Identify which cell holds the provided text, then report its [x, y] central coordinate. 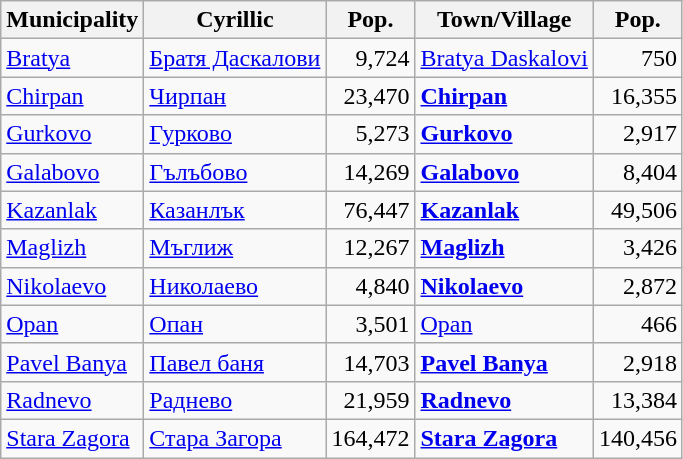
9,724 [370, 58]
3,426 [638, 248]
Гурково [235, 134]
Гълъбово [235, 172]
Bratya [72, 58]
12,267 [370, 248]
2,917 [638, 134]
5,273 [370, 134]
466 [638, 324]
140,456 [638, 438]
Мъглиж [235, 248]
Bratya Daskalovi [504, 58]
Николаево [235, 286]
14,269 [370, 172]
3,501 [370, 324]
76,447 [370, 210]
Казанлък [235, 210]
16,355 [638, 96]
Стара Загора [235, 438]
Чирпан [235, 96]
Павел баня [235, 362]
49,506 [638, 210]
Town/Village [504, 20]
Раднево [235, 400]
8,404 [638, 172]
164,472 [370, 438]
23,470 [370, 96]
Братя Даскалови [235, 58]
Cyrillic [235, 20]
2,918 [638, 362]
2,872 [638, 286]
14,703 [370, 362]
21,959 [370, 400]
13,384 [638, 400]
4,840 [370, 286]
Municipality [72, 20]
750 [638, 58]
Опан [235, 324]
